Scan for the cell matching the given text and deliver its (X, Y) coordinate at center. 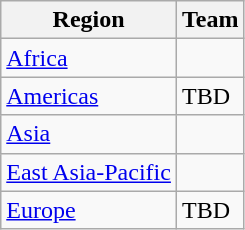
Europe (89, 210)
Americas (89, 96)
Team (210, 20)
Region (89, 20)
Asia (89, 134)
Africa (89, 58)
East Asia-Pacific (89, 172)
